For the text-containing cell, return its midpoint in (X, Y) coordinate format. 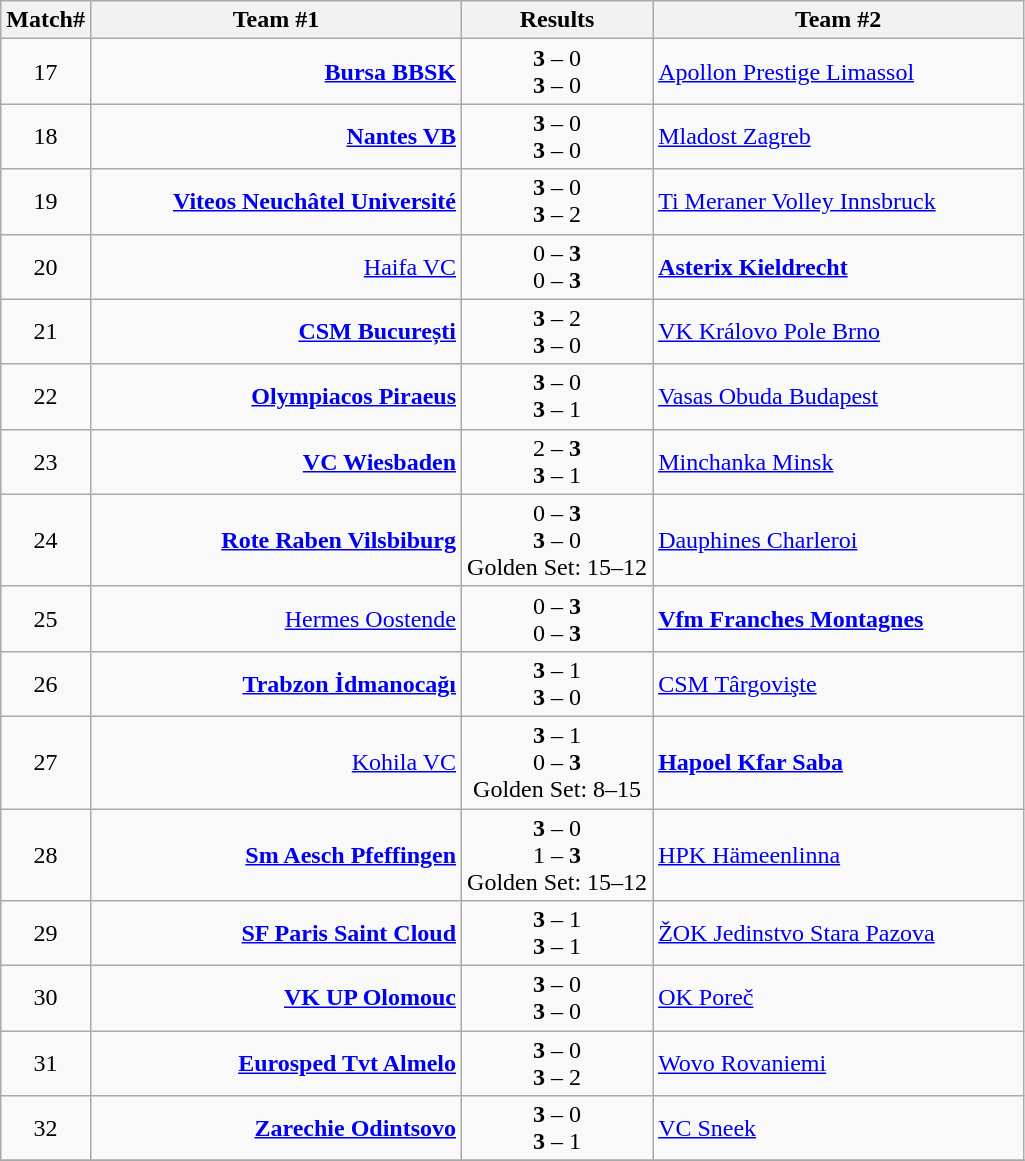
3 – 2 3 – 0 (558, 332)
CSM București (276, 332)
21 (46, 332)
SF Paris Saint Cloud (276, 934)
Ti Meraner Volley Innsbruck (838, 202)
Nantes VB (276, 136)
Kohila VC (276, 762)
3 – 1 0 – 3 Golden Set: 8–15 (558, 762)
Dauphines Charleroi (838, 540)
Wovo Rovaniemi (838, 1064)
32 (46, 1128)
VC Sneek (838, 1128)
Vfm Franches Montagnes (838, 618)
0 – 3 3 – 0 Golden Set: 15–12 (558, 540)
Sm Aesch Pfeffingen (276, 854)
VK UP Olomouc (276, 998)
Olympiacos Piraeus (276, 396)
Bursa BBSK (276, 72)
27 (46, 762)
30 (46, 998)
3 – 1 3 – 0 (558, 684)
Vasas Obuda Budapest (838, 396)
Zarechie Odintsovo (276, 1128)
3 – 0 1 – 3 Golden Set: 15–12 (558, 854)
22 (46, 396)
HPK Hämeenlinna (838, 854)
VC Wiesbaden (276, 462)
Rote Raben Vilsbiburg (276, 540)
Asterix Kieldrecht (838, 266)
OK Poreč (838, 998)
Match# (46, 20)
Hermes Oostende (276, 618)
Mladost Zagreb (838, 136)
Team #1 (276, 20)
ŽOK Jedinstvo Stara Pazova (838, 934)
CSM Târgovişte (838, 684)
Viteos Neuchâtel Université (276, 202)
28 (46, 854)
24 (46, 540)
Apollon Prestige Limassol (838, 72)
Results (558, 20)
18 (46, 136)
Eurosped Tvt Almelo (276, 1064)
20 (46, 266)
17 (46, 72)
Trabzon İdmanocağı (276, 684)
Team #2 (838, 20)
29 (46, 934)
25 (46, 618)
VK Královo Pole Brno (838, 332)
26 (46, 684)
2 – 3 3 – 1 (558, 462)
Hapoel Kfar Saba (838, 762)
19 (46, 202)
Haifa VC (276, 266)
23 (46, 462)
31 (46, 1064)
3 – 1 3 – 1 (558, 934)
Minchanka Minsk (838, 462)
